From the cell containing the given text, extract its center point as [X, Y] coordinate. 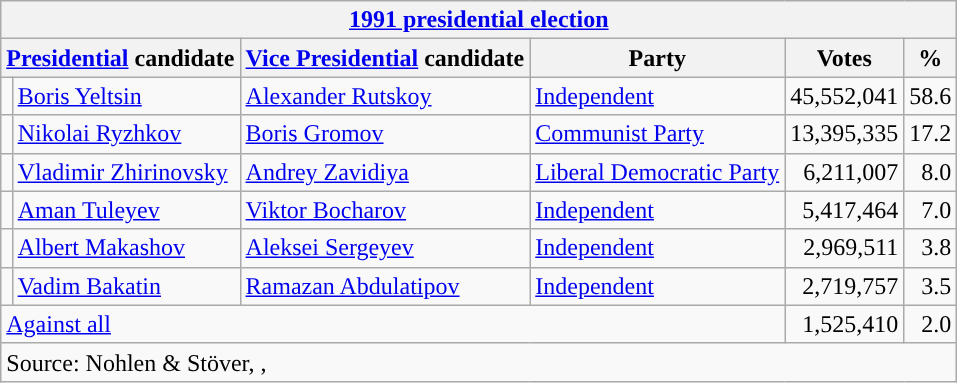
Votes [844, 58]
Vice Presidential candidate [385, 58]
Nikolai Ryzhkov [126, 134]
13,395,335 [844, 134]
Party [658, 58]
Viktor Bocharov [385, 210]
8.0 [930, 172]
2,719,757 [844, 286]
Boris Gromov [385, 134]
Alexander Rutskoy [385, 96]
Aman Tuleyev [126, 210]
Boris Yeltsin [126, 96]
Communist Party [658, 134]
Andrey Zavidiya [385, 172]
1,525,410 [844, 324]
17.2 [930, 134]
45,552,041 [844, 96]
7.0 [930, 210]
3.8 [930, 248]
Albert Makashov [126, 248]
3.5 [930, 286]
2,969,511 [844, 248]
6,211,007 [844, 172]
Liberal Democratic Party [658, 172]
Ramazan Abdulatipov [385, 286]
Against all [393, 324]
Source: Nohlen & Stöver, , [479, 362]
2.0 [930, 324]
Presidential candidate [120, 58]
% [930, 58]
5,417,464 [844, 210]
Aleksei Sergeyev [385, 248]
58.6 [930, 96]
Vadim Bakatin [126, 286]
1991 presidential election [479, 20]
Vladimir Zhirinovsky [126, 172]
